Capture the cell that displays the provided text and extract its [X, Y] central coordinate. 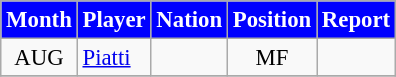
Player [114, 20]
Position [272, 20]
AUG [39, 58]
Piatti [114, 58]
Nation [189, 20]
Report [356, 20]
MF [272, 58]
Month [39, 20]
